Provide the [X, Y] coordinate of the cell's center where the given text is located.  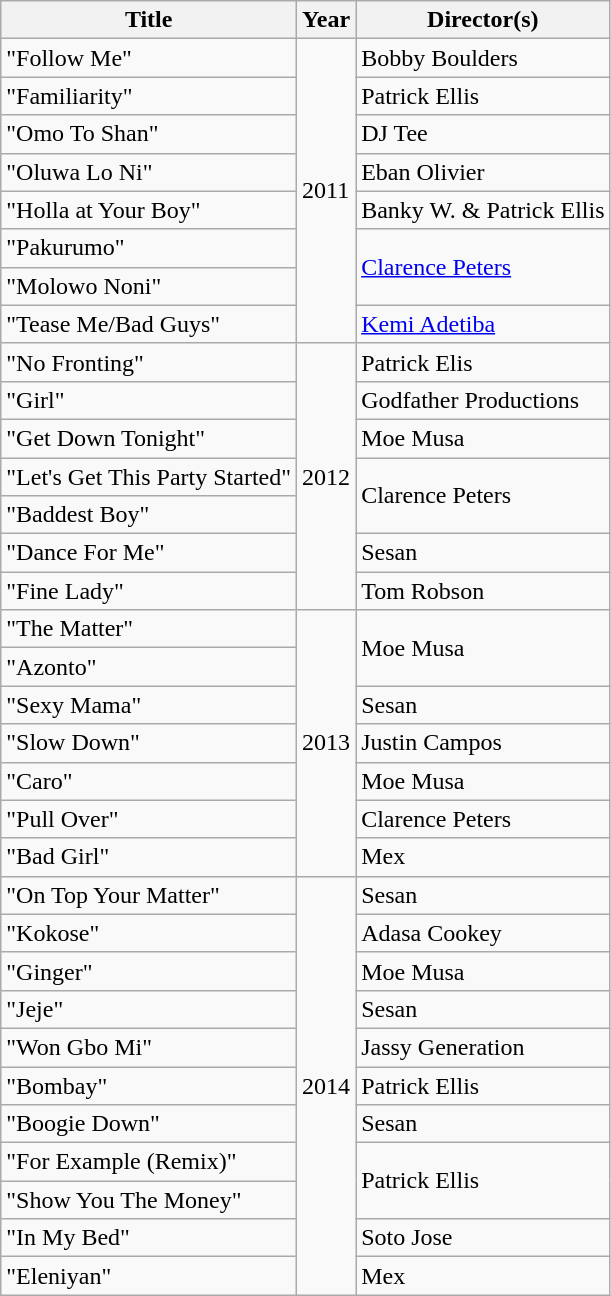
"Molowo Noni" [149, 286]
"Dance For Me" [149, 553]
"Slow Down" [149, 743]
2011 [326, 191]
Title [149, 20]
"Follow Me" [149, 58]
"For Example (Remix)" [149, 1162]
Jassy Generation [483, 1047]
Godfather Productions [483, 400]
"No Fronting" [149, 362]
Eban Olivier [483, 172]
"Pakurumo" [149, 248]
"Tease Me/Bad Guys" [149, 324]
"Won Gbo Mi" [149, 1047]
2013 [326, 743]
"Boogie Down" [149, 1124]
"Caro" [149, 781]
"Azonto" [149, 667]
"On Top Your Matter" [149, 895]
"Show You The Money" [149, 1200]
Bobby Boulders [483, 58]
"Kokose" [149, 933]
Soto Jose [483, 1238]
"Jeje" [149, 1009]
Kemi Adetiba [483, 324]
Patrick Elis [483, 362]
"The Matter" [149, 629]
Year [326, 20]
2012 [326, 476]
Tom Robson [483, 591]
Justin Campos [483, 743]
"Holla at Your Boy" [149, 210]
"Bombay" [149, 1085]
"Let's Get This Party Started" [149, 477]
"Baddest Boy" [149, 515]
"Omo To Shan" [149, 134]
"Bad Girl" [149, 857]
"Pull Over" [149, 819]
Banky W. & Patrick Ellis [483, 210]
"In My Bed" [149, 1238]
Adasa Cookey [483, 933]
"Eleniyan" [149, 1276]
"Fine Lady" [149, 591]
Director(s) [483, 20]
DJ Tee [483, 134]
"Familiarity" [149, 96]
"Get Down Tonight" [149, 438]
"Girl" [149, 400]
"Ginger" [149, 971]
2014 [326, 1086]
"Oluwa Lo Ni" [149, 172]
"Sexy Mama" [149, 705]
